Find where the given text appears and provide that cell's center as [x, y] coordinate. 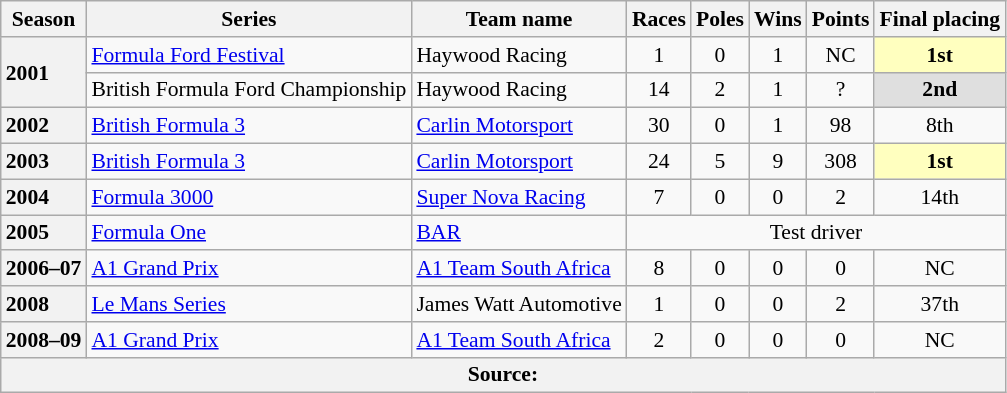
Points [841, 19]
Test driver [816, 233]
14 [659, 90]
2003 [44, 162]
2nd [940, 90]
14th [940, 197]
2002 [44, 126]
2004 [44, 197]
Super Nova Racing [518, 197]
98 [841, 126]
Source: [503, 375]
Formula One [248, 233]
2008 [44, 304]
8 [659, 269]
Formula 3000 [248, 197]
37th [940, 304]
2001 [44, 72]
British Formula Ford Championship [248, 90]
Le Mans Series [248, 304]
? [841, 90]
308 [841, 162]
Team name [518, 19]
Formula Ford Festival [248, 55]
30 [659, 126]
Poles [720, 19]
Series [248, 19]
Final placing [940, 19]
7 [659, 197]
Season [44, 19]
2006–07 [44, 269]
Races [659, 19]
8th [940, 126]
BAR [518, 233]
James Watt Automotive [518, 304]
5 [720, 162]
2008–09 [44, 340]
24 [659, 162]
Wins [778, 19]
2005 [44, 233]
9 [778, 162]
